Return (X, Y) of the center of cell containing provided text 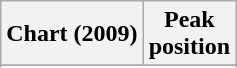
Chart (2009) (72, 34)
Peakposition (189, 34)
